For the text-containing cell, return its midpoint in [x, y] coordinate format. 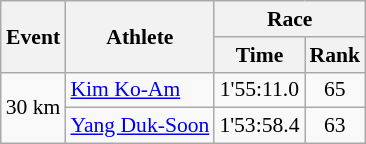
30 km [34, 108]
63 [336, 126]
Kim Ko-Am [140, 90]
Athlete [140, 36]
Rank [336, 55]
1'55:11.0 [259, 90]
Yang Duk-Soon [140, 126]
Race [290, 19]
Event [34, 36]
1'53:58.4 [259, 126]
65 [336, 90]
Time [259, 55]
